Identify which cell holds the provided text, then report its (x, y) central coordinate. 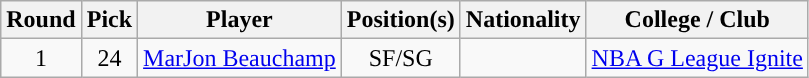
Position(s) (400, 20)
Nationality (523, 20)
Player (240, 20)
SF/SG (400, 58)
College / Club (697, 20)
Pick (109, 20)
NBA G League Ignite (697, 58)
24 (109, 58)
MarJon Beauchamp (240, 58)
1 (41, 58)
Round (41, 20)
